Detect which cell encompasses the target text, then output its [x, y] center coordinate. 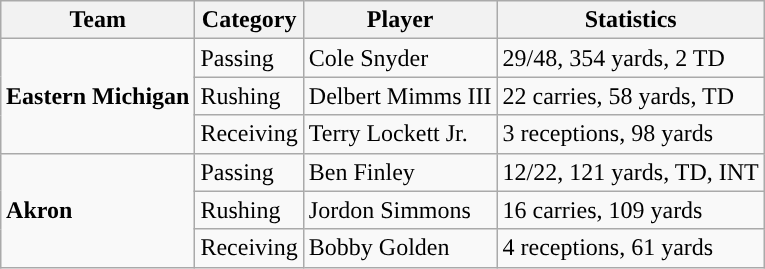
Delbert Mimms III [400, 96]
16 carries, 109 yards [630, 210]
3 receptions, 98 yards [630, 134]
12/22, 121 yards, TD, INT [630, 172]
Team [98, 20]
Akron [98, 210]
Ben Finley [400, 172]
Jordon Simmons [400, 210]
Bobby Golden [400, 248]
Terry Lockett Jr. [400, 134]
Category [249, 20]
Statistics [630, 20]
22 carries, 58 yards, TD [630, 96]
Player [400, 20]
4 receptions, 61 yards [630, 248]
Cole Snyder [400, 58]
29/48, 354 yards, 2 TD [630, 58]
Eastern Michigan [98, 96]
